Find where the given text appears and provide that cell's center as [X, Y] coordinate. 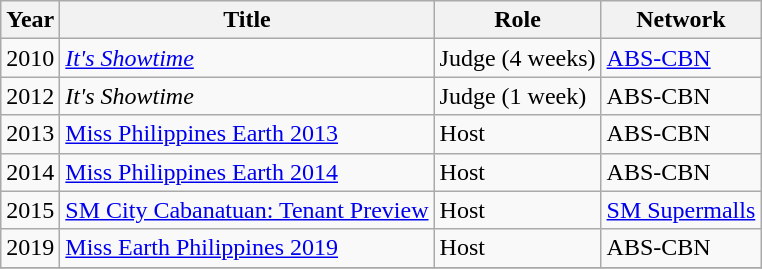
2019 [30, 248]
SM City Cabanatuan: Tenant Preview [247, 210]
Miss Philippines Earth 2013 [247, 134]
Network [681, 20]
Title [247, 20]
2010 [30, 58]
Judge (1 week) [518, 96]
SM Supermalls [681, 210]
2015 [30, 210]
Miss Philippines Earth 2014 [247, 172]
Miss Earth Philippines 2019 [247, 248]
2012 [30, 96]
2013 [30, 134]
Year [30, 20]
Role [518, 20]
2014 [30, 172]
Judge (4 weeks) [518, 58]
